Determine the (x, y) coordinate at the center of the cell enclosing the given text.  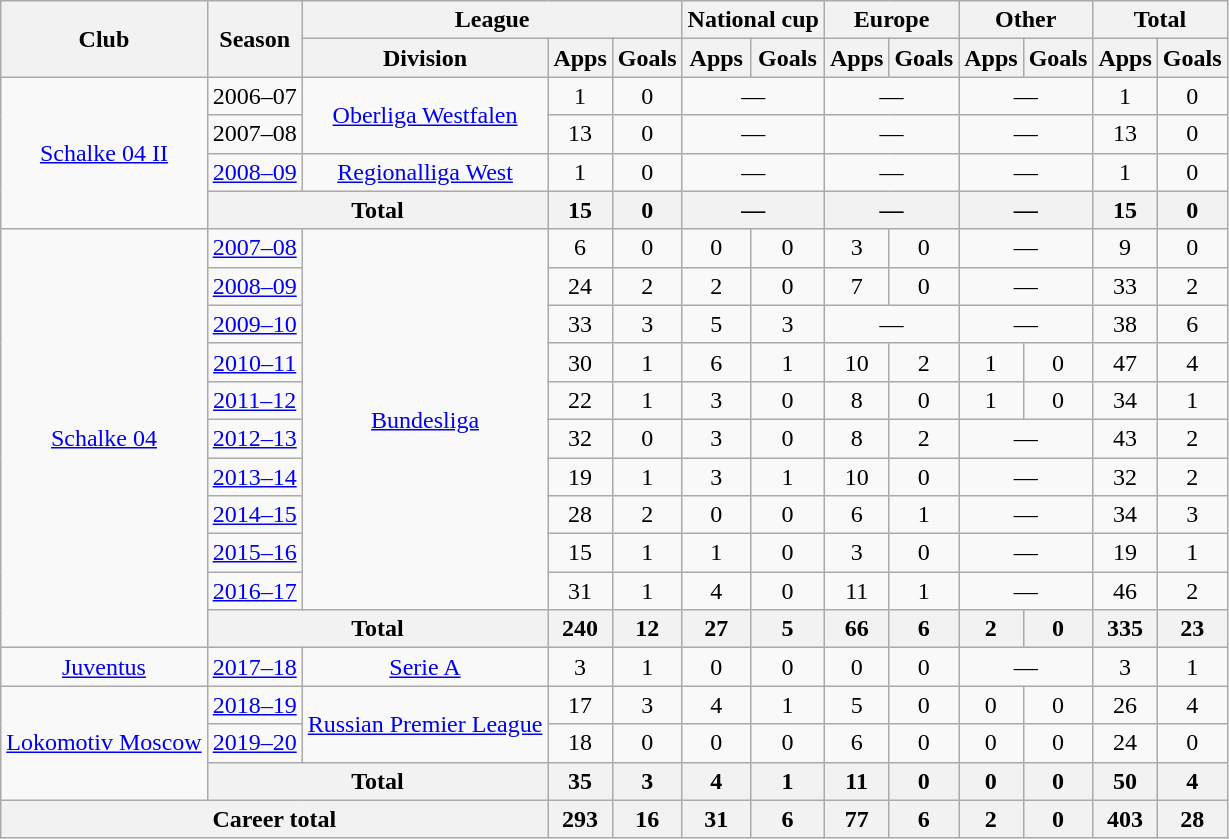
46 (1125, 591)
2010–11 (254, 362)
Schalke 04 (104, 438)
Other (1026, 20)
12 (647, 629)
2014–15 (254, 515)
Season (254, 39)
2018–19 (254, 705)
43 (1125, 438)
403 (1125, 819)
27 (716, 629)
240 (580, 629)
Division (425, 58)
50 (1125, 781)
Career total (274, 819)
9 (1125, 248)
23 (1192, 629)
Bundesliga (425, 420)
2011–12 (254, 400)
Juventus (104, 667)
26 (1125, 705)
2006–07 (254, 96)
2015–16 (254, 553)
2016–17 (254, 591)
38 (1125, 324)
16 (647, 819)
Schalke 04 II (104, 153)
30 (580, 362)
2009–10 (254, 324)
7 (856, 286)
National cup (753, 20)
293 (580, 819)
2017–18 (254, 667)
35 (580, 781)
77 (856, 819)
66 (856, 629)
2019–20 (254, 743)
2012–13 (254, 438)
22 (580, 400)
Oberliga Westfalen (425, 115)
Europe (891, 20)
Lokomotiv Moscow (104, 743)
Club (104, 39)
18 (580, 743)
League (492, 20)
17 (580, 705)
Regionalliga West (425, 172)
Serie A (425, 667)
335 (1125, 629)
2013–14 (254, 477)
Russian Premier League (425, 724)
47 (1125, 362)
